Pinpoint the cell where the given text exists, returning its [X, Y] midpoint coordinate. 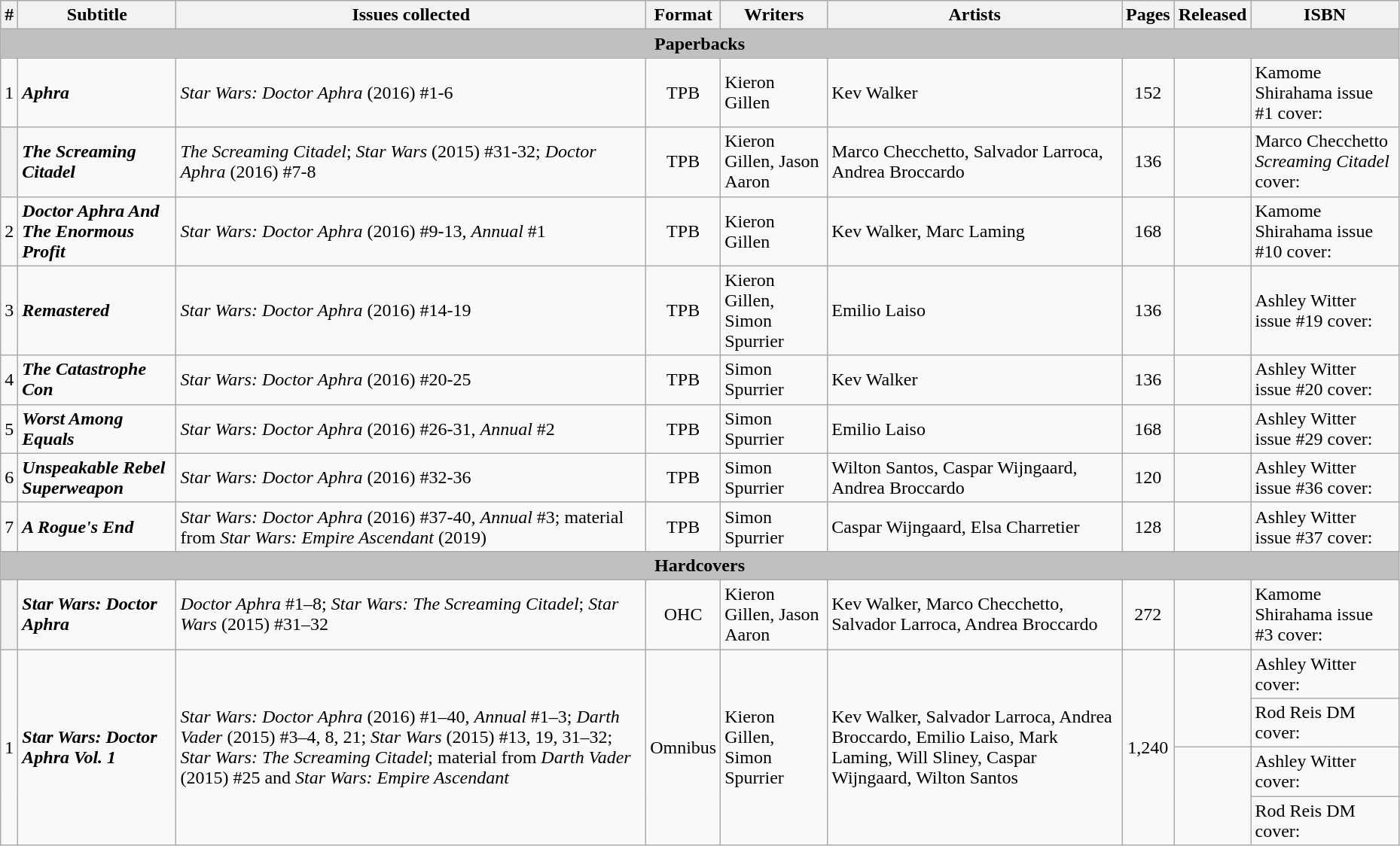
Kev Walker, Salvador Larroca, Andrea Broccardo, Emilio Laiso, Mark Laming, Will Sliney, Caspar Wijngaard, Wilton Santos [975, 747]
Star Wars: Doctor Aphra Vol. 1 [97, 747]
Aphra [97, 93]
The Screaming Citadel [97, 162]
Paperbacks [700, 44]
152 [1148, 93]
Unspeakable Rebel Superweapon [97, 477]
Star Wars: Doctor Aphra [97, 614]
A Rogue's End [97, 527]
Ashley Witter issue #20 cover: [1325, 379]
Pages [1148, 15]
The Catastrophe Con [97, 379]
1,240 [1148, 747]
OHC [684, 614]
Star Wars: Doctor Aphra (2016) #9-13, Annual #1 [411, 231]
2 [9, 231]
Star Wars: Doctor Aphra (2016) #32-36 [411, 477]
Writers [774, 15]
272 [1148, 614]
Remastered [97, 310]
Star Wars: Doctor Aphra (2016) #20-25 [411, 379]
Subtitle [97, 15]
7 [9, 527]
Omnibus [684, 747]
5 [9, 429]
Doctor Aphra #1–8; Star Wars: The Screaming Citadel; Star Wars (2015) #31–32 [411, 614]
Star Wars: Doctor Aphra (2016) #37-40, Annual #3; material from Star Wars: Empire Ascendant (2019) [411, 527]
Artists [975, 15]
Caspar Wijngaard, Elsa Charretier [975, 527]
6 [9, 477]
Ashley Witter issue #37 cover: [1325, 527]
Issues collected [411, 15]
Kamome Shirahama issue #10 cover: [1325, 231]
Kamome Shirahama issue #1 cover: [1325, 93]
Star Wars: Doctor Aphra (2016) #26-31, Annual #2 [411, 429]
Wilton Santos, Caspar Wijngaard, Andrea Broccardo [975, 477]
Star Wars: Doctor Aphra (2016) #1-6 [411, 93]
Released [1212, 15]
# [9, 15]
The Screaming Citadel; Star Wars (2015) #31-32; Doctor Aphra (2016) #7-8 [411, 162]
Kev Walker, Marc Laming [975, 231]
3 [9, 310]
Worst Among Equals [97, 429]
128 [1148, 527]
Marco Checchetto Screaming Citadel cover: [1325, 162]
Ashley Witter issue #29 cover: [1325, 429]
Format [684, 15]
Doctor Aphra And The Enormous Profit [97, 231]
4 [9, 379]
Kev Walker, Marco Checchetto, Salvador Larroca, Andrea Broccardo [975, 614]
120 [1148, 477]
Hardcovers [700, 565]
Star Wars: Doctor Aphra (2016) #14-19 [411, 310]
Marco Checchetto, Salvador Larroca, Andrea Broccardo [975, 162]
Kamome Shirahama issue #3 cover: [1325, 614]
Ashley Witter issue #19 cover: [1325, 310]
ISBN [1325, 15]
Ashley Witter issue #36 cover: [1325, 477]
